Find where the given text appears and provide that cell's center as (X, Y) coordinate. 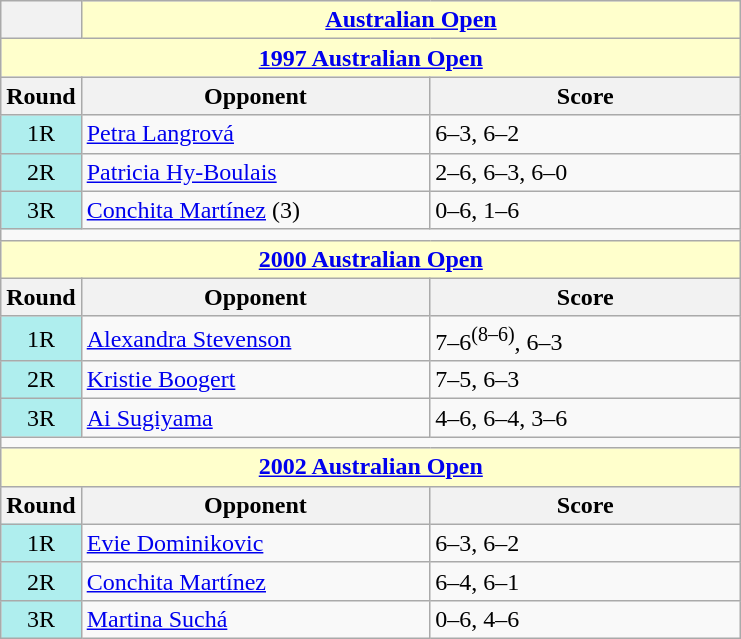
Conchita Martínez (256, 581)
4–6, 6–4, 3–6 (586, 418)
Alexandra Stevenson (256, 338)
Kristie Boogert (256, 380)
0–6, 4–6 (586, 619)
Martina Suchá (256, 619)
1997 Australian Open (371, 58)
6–4, 6–1 (586, 581)
2000 Australian Open (371, 259)
Conchita Martínez (3) (256, 210)
0–6, 1–6 (586, 210)
7–6(8–6), 6–3 (586, 338)
2–6, 6–3, 6–0 (586, 172)
Patricia Hy-Boulais (256, 172)
2002 Australian Open (371, 467)
Ai Sugiyama (256, 418)
Petra Langrová (256, 134)
7–5, 6–3 (586, 380)
Evie Dominikovic (256, 543)
Australian Open (411, 20)
